Pinpoint the cell where the given text exists, returning its [X, Y] midpoint coordinate. 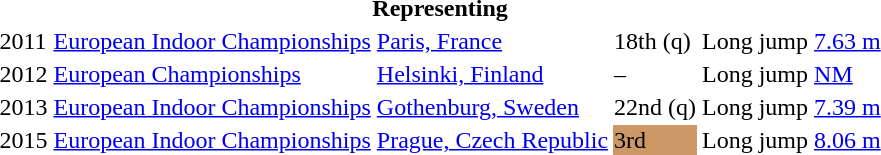
– [656, 74]
22nd (q) [656, 107]
European Championships [212, 74]
3rd [656, 140]
Helsinki, Finland [492, 74]
Paris, France [492, 41]
18th (q) [656, 41]
Gothenburg, Sweden [492, 107]
Prague, Czech Republic [492, 140]
